Detect which cell encompasses the target text, then output its [X, Y] center coordinate. 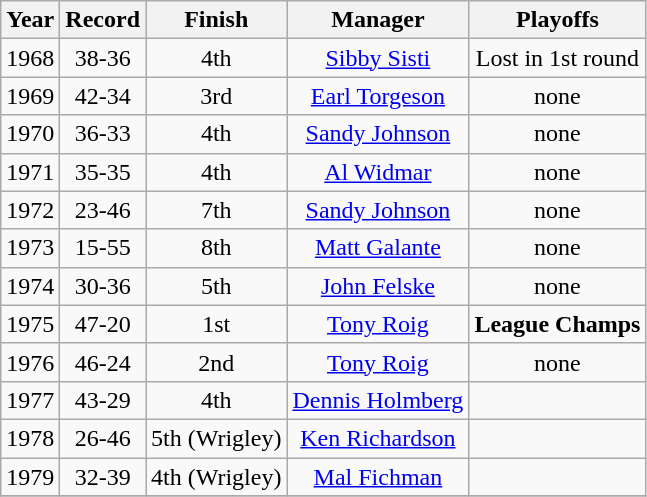
Ken Richardson [378, 438]
Sibby Sisti [378, 58]
1974 [30, 286]
Earl Torgeson [378, 96]
30-36 [103, 286]
Manager [378, 20]
Mal Fichman [378, 477]
League Champs [558, 324]
Matt Galante [378, 248]
Playoffs [558, 20]
Finish [216, 20]
5th [216, 286]
1969 [30, 96]
1976 [30, 362]
43-29 [103, 400]
1968 [30, 58]
32-39 [103, 477]
1975 [30, 324]
15-55 [103, 248]
Record [103, 20]
Year [30, 20]
26-46 [103, 438]
38-36 [103, 58]
36-33 [103, 134]
1970 [30, 134]
Lost in 1st round [558, 58]
4th (Wrigley) [216, 477]
1979 [30, 477]
1978 [30, 438]
3rd [216, 96]
Al Widmar [378, 172]
42-34 [103, 96]
1971 [30, 172]
Dennis Holmberg [378, 400]
John Felske [378, 286]
47-20 [103, 324]
5th (Wrigley) [216, 438]
1st [216, 324]
1973 [30, 248]
46-24 [103, 362]
7th [216, 210]
23-46 [103, 210]
8th [216, 248]
1977 [30, 400]
2nd [216, 362]
35-35 [103, 172]
1972 [30, 210]
